Pinpoint the cell where the given text exists, returning its (X, Y) midpoint coordinate. 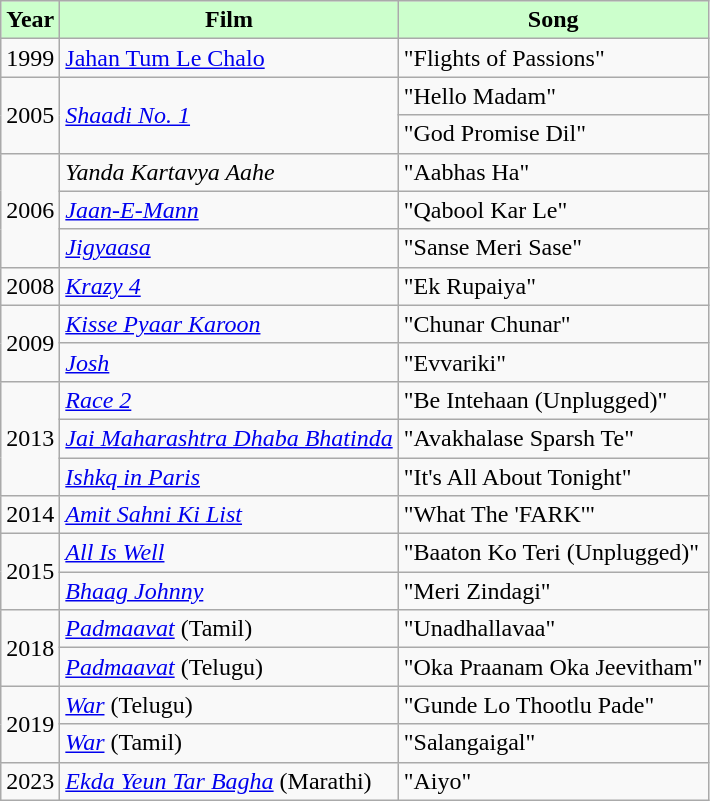
"Evvariki" (553, 362)
"Aiyo" (553, 781)
Bhaag Johnny (229, 591)
"It's All About Tonight" (553, 477)
"Hello Madam" (553, 96)
"Qabool Kar Le" (553, 210)
"What The 'FARK'" (553, 515)
Jigyaasa (229, 248)
2008 (30, 286)
2023 (30, 781)
2005 (30, 115)
2006 (30, 210)
"Avakhalase Sparsh Te" (553, 438)
All Is Well (229, 553)
Padmaavat (Telugu) (229, 667)
Ishkq in Paris (229, 477)
2009 (30, 343)
"Flights of Passions" (553, 58)
Song (553, 20)
"Sanse Meri Sase" (553, 248)
Race 2 (229, 400)
2019 (30, 724)
Jahan Tum Le Chalo (229, 58)
Jai Maharashtra Dhaba Bhatinda (229, 438)
"Baaton Ko Teri (Unplugged)" (553, 553)
2015 (30, 572)
"Unadhallavaa" (553, 629)
2014 (30, 515)
Shaadi No. 1 (229, 115)
War (Telugu) (229, 705)
"Aabhas Ha" (553, 172)
Krazy 4 (229, 286)
Kisse Pyaar Karoon (229, 324)
2013 (30, 438)
"Ek Rupaiya" (553, 286)
Josh (229, 362)
"Salangaigal" (553, 743)
2018 (30, 648)
"Meri Zindagi" (553, 591)
Yanda Kartavya Aahe (229, 172)
"Gunde Lo Thootlu Pade" (553, 705)
"God Promise Dil" (553, 134)
"Chunar Chunar" (553, 324)
"Oka Praanam Oka Jeevitham" (553, 667)
Padmaavat (Tamil) (229, 629)
Year (30, 20)
Jaan-E-Mann (229, 210)
Ekda Yeun Tar Bagha (Marathi) (229, 781)
"Be Intehaan (Unplugged)" (553, 400)
1999 (30, 58)
Film (229, 20)
Amit Sahni Ki List (229, 515)
War (Tamil) (229, 743)
